Return [x, y] of the center of cell containing provided text 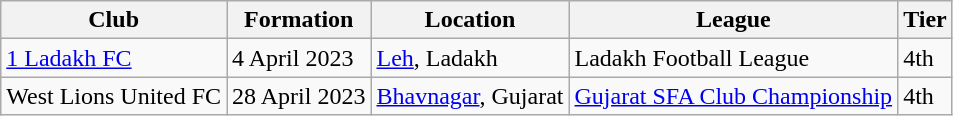
Bhavnagar, Gujarat [470, 96]
West Lions United FC [114, 96]
Gujarat SFA Club Championship [734, 96]
Tier [926, 20]
1 Ladakh FC [114, 58]
Location [470, 20]
League [734, 20]
Ladakh Football League [734, 58]
Club [114, 20]
28 April 2023 [299, 96]
4 April 2023 [299, 58]
Leh, Ladakh [470, 58]
Formation [299, 20]
